Locate the cell with the specified text and output its (x, y) center coordinate. 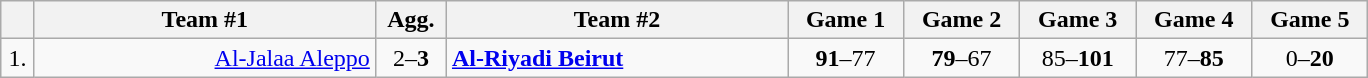
Game 5 (1310, 20)
0–20 (1310, 58)
Team #2 (616, 20)
Agg. (410, 20)
Al-Riyadi Beirut (616, 58)
Team #1 (204, 20)
Game 3 (1078, 20)
85–101 (1078, 58)
1. (18, 58)
2–3 (410, 58)
Game 1 (846, 20)
91–77 (846, 58)
79–67 (962, 58)
Game 4 (1194, 20)
Al-Jalaa Aleppo (204, 58)
77–85 (1194, 58)
Game 2 (962, 20)
